Capture the cell that displays the provided text and extract its [X, Y] central coordinate. 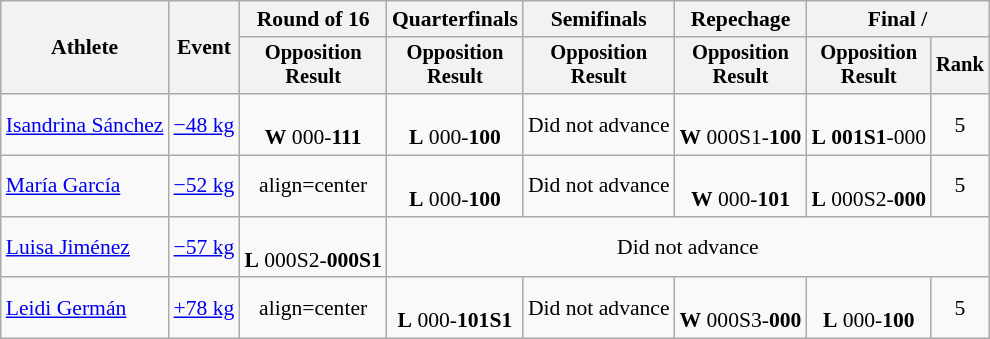
W 000-101 [741, 186]
Rank [960, 66]
Round of 16 [313, 19]
L 000S2-000 [868, 186]
L 001S1-000 [868, 124]
María García [85, 186]
Repechage [741, 19]
Luisa Jiménez [85, 248]
Isandrina Sánchez [85, 124]
Semifinals [599, 19]
−52 kg [204, 186]
−48 kg [204, 124]
W 000S1-100 [741, 124]
W 000S3-000 [741, 308]
+78 kg [204, 308]
L 000S2-000S1 [313, 248]
Quarterfinals [455, 19]
L 000-101S1 [455, 308]
−57 kg [204, 248]
Athlete [85, 48]
W 000-111 [313, 124]
Final / [897, 19]
Leidi Germán [85, 308]
Event [204, 48]
